Search for the cell housing the specified text and yield its (X, Y) center coordinate. 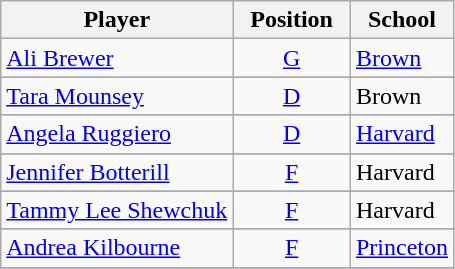
Tara Mounsey (117, 96)
Princeton (402, 248)
Tammy Lee Shewchuk (117, 210)
Angela Ruggiero (117, 134)
Player (117, 20)
Ali Brewer (117, 58)
G (292, 58)
Andrea Kilbourne (117, 248)
Position (292, 20)
School (402, 20)
Jennifer Botterill (117, 172)
